Locate the cell with the specified text and output its [x, y] center coordinate. 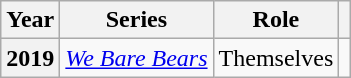
Role [276, 20]
We Bare Bears [136, 58]
Series [136, 20]
Themselves [276, 58]
2019 [30, 58]
Year [30, 20]
